Capture the cell that displays the provided text and extract its [X, Y] central coordinate. 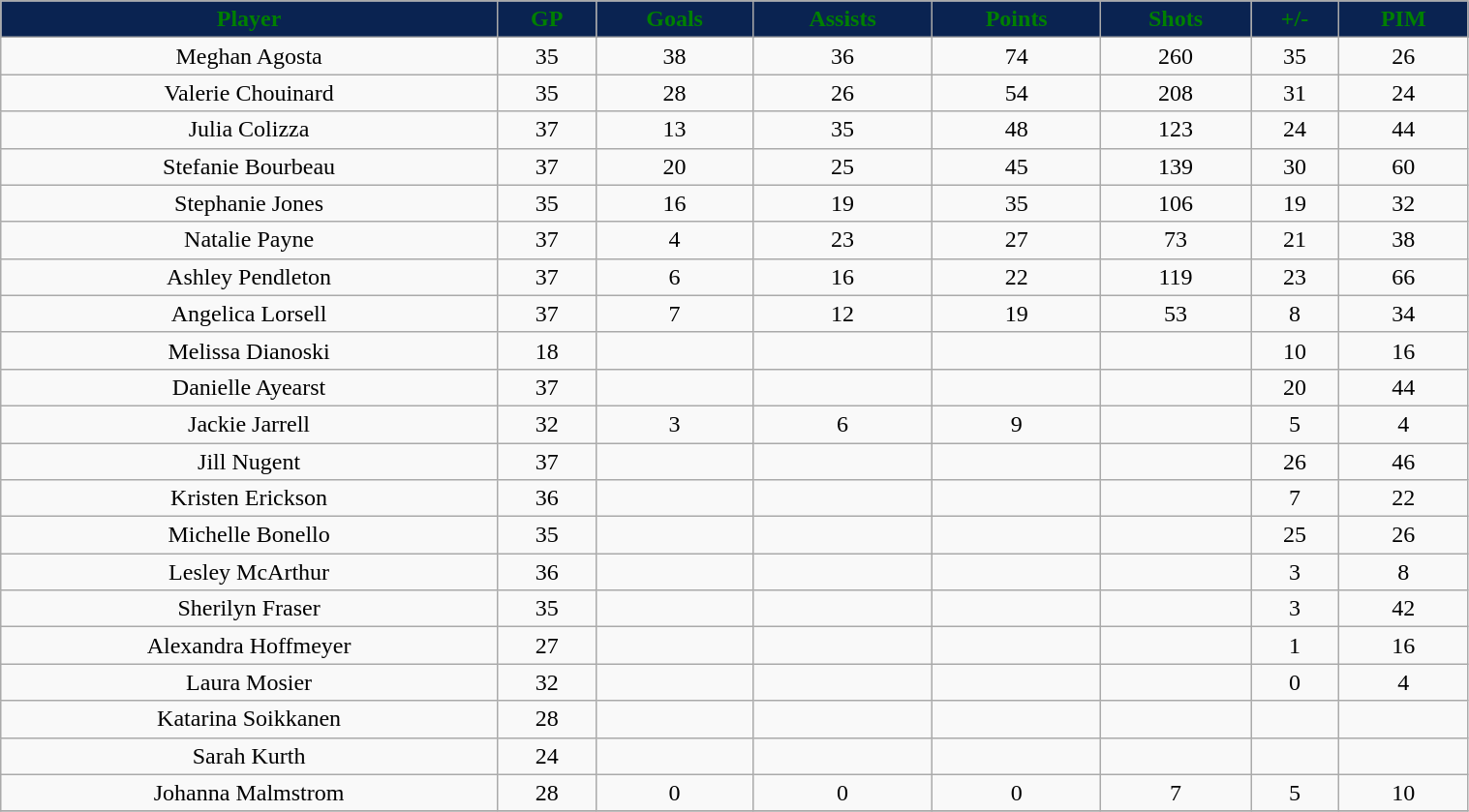
PIM [1404, 19]
Alexandra Hoffmeyer [250, 646]
Shots [1176, 19]
18 [546, 350]
66 [1404, 277]
53 [1176, 314]
Stephanie Jones [250, 203]
Jill Nugent [250, 462]
21 [1296, 240]
45 [1017, 166]
208 [1176, 93]
260 [1176, 56]
Sherilyn Fraser [250, 609]
Stefanie Bourbeau [250, 166]
Angelica Lorsell [250, 314]
Meghan Agosta [250, 56]
139 [1176, 166]
1 [1296, 646]
123 [1176, 130]
Katarina Soikkanen [250, 719]
13 [674, 130]
48 [1017, 130]
Jackie Jarrell [250, 424]
Sarah Kurth [250, 756]
Danielle Ayearst [250, 387]
31 [1296, 93]
Valerie Chouinard [250, 93]
12 [842, 314]
30 [1296, 166]
Points [1017, 19]
119 [1176, 277]
Goals [674, 19]
42 [1404, 609]
GP [546, 19]
+/- [1296, 19]
Assists [842, 19]
Lesley McArthur [250, 572]
74 [1017, 56]
54 [1017, 93]
Player [250, 19]
Julia Colizza [250, 130]
106 [1176, 203]
60 [1404, 166]
9 [1017, 424]
Ashley Pendleton [250, 277]
Michelle Bonello [250, 535]
Melissa Dianoski [250, 350]
34 [1404, 314]
Natalie Payne [250, 240]
Laura Mosier [250, 682]
Kristen Erickson [250, 498]
73 [1176, 240]
46 [1404, 462]
Johanna Malmstrom [250, 793]
